Identify which cell holds the provided text, then report its [X, Y] central coordinate. 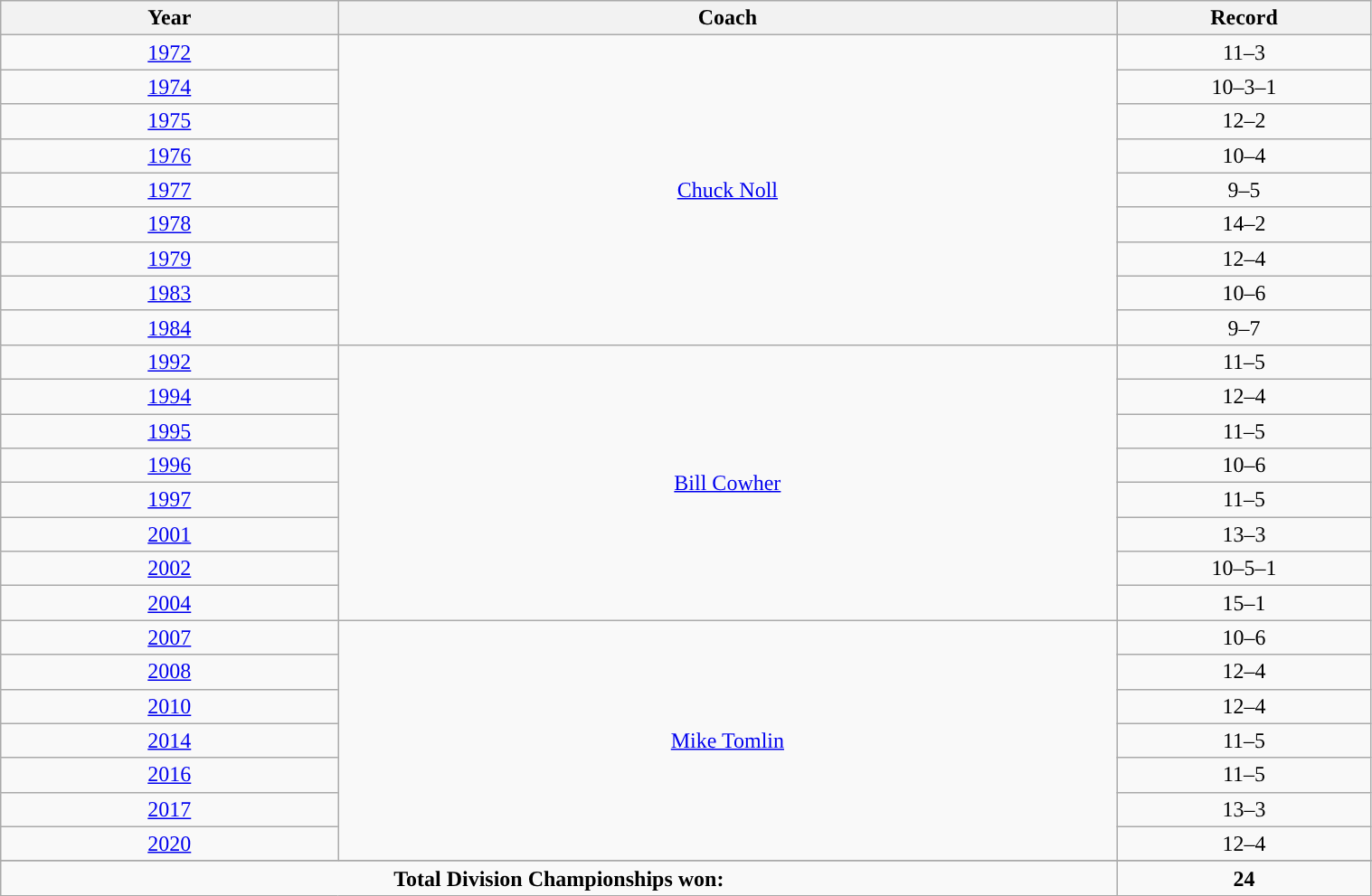
2007 [170, 637]
12–2 [1244, 121]
1994 [170, 396]
Coach [727, 18]
Mike Tomlin [727, 740]
Bill Cowher [727, 482]
2020 [170, 844]
10–3–1 [1244, 87]
1979 [170, 259]
10–4 [1244, 156]
15–1 [1244, 603]
10–5–1 [1244, 569]
1996 [170, 466]
14–2 [1244, 224]
1976 [170, 156]
Total Division Championships won: [559, 878]
1978 [170, 224]
2014 [170, 740]
2008 [170, 672]
2010 [170, 706]
Record [1244, 18]
2017 [170, 809]
2016 [170, 775]
1983 [170, 293]
9–7 [1244, 327]
1984 [170, 327]
2004 [170, 603]
24 [1244, 878]
1975 [170, 121]
1974 [170, 87]
1977 [170, 190]
2001 [170, 534]
9–5 [1244, 190]
2002 [170, 569]
Year [170, 18]
1997 [170, 500]
11–3 [1244, 52]
Chuck Noll [727, 190]
1972 [170, 52]
1995 [170, 431]
1992 [170, 362]
